Detect which cell encompasses the target text, then output its (x, y) center coordinate. 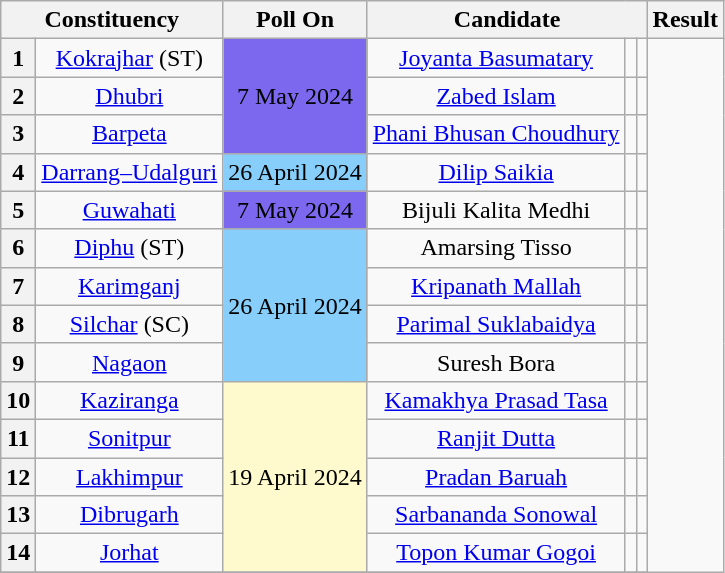
Sarbananda Sonowal (496, 515)
Suresh Bora (496, 362)
Dhubri (130, 96)
Poll On (295, 20)
9 (18, 362)
Zabed Islam (496, 96)
Silchar (SC) (130, 324)
12 (18, 477)
Phani Bhusan Choudhury (496, 134)
Guwahati (130, 210)
5 (18, 210)
7 (18, 286)
Joyanta Basumatary (496, 58)
Topon Kumar Gogoi (496, 553)
11 (18, 438)
8 (18, 324)
Diphu (ST) (130, 248)
Parimal Suklabaidya (496, 324)
Bijuli Kalita Medhi (496, 210)
10 (18, 400)
Candidate (507, 20)
Barpeta (130, 134)
14 (18, 553)
Kamakhya Prasad Tasa (496, 400)
Kripanath Mallah (496, 286)
6 (18, 248)
Nagaon (130, 362)
4 (18, 172)
2 (18, 96)
Karimganj (130, 286)
Constituency (112, 20)
3 (18, 134)
Kokrajhar (ST) (130, 58)
Kaziranga (130, 400)
Sonitpur (130, 438)
Dibrugarh (130, 515)
Pradan Baruah (496, 477)
Darrang–Udalguri (130, 172)
13 (18, 515)
19 April 2024 (295, 476)
Jorhat (130, 553)
Dilip Saikia (496, 172)
Amarsing Tisso (496, 248)
Result (685, 20)
Lakhimpur (130, 477)
1 (18, 58)
Ranjit Dutta (496, 438)
